Return the [x, y] coordinate for the center point of the cell that contains the specified text.  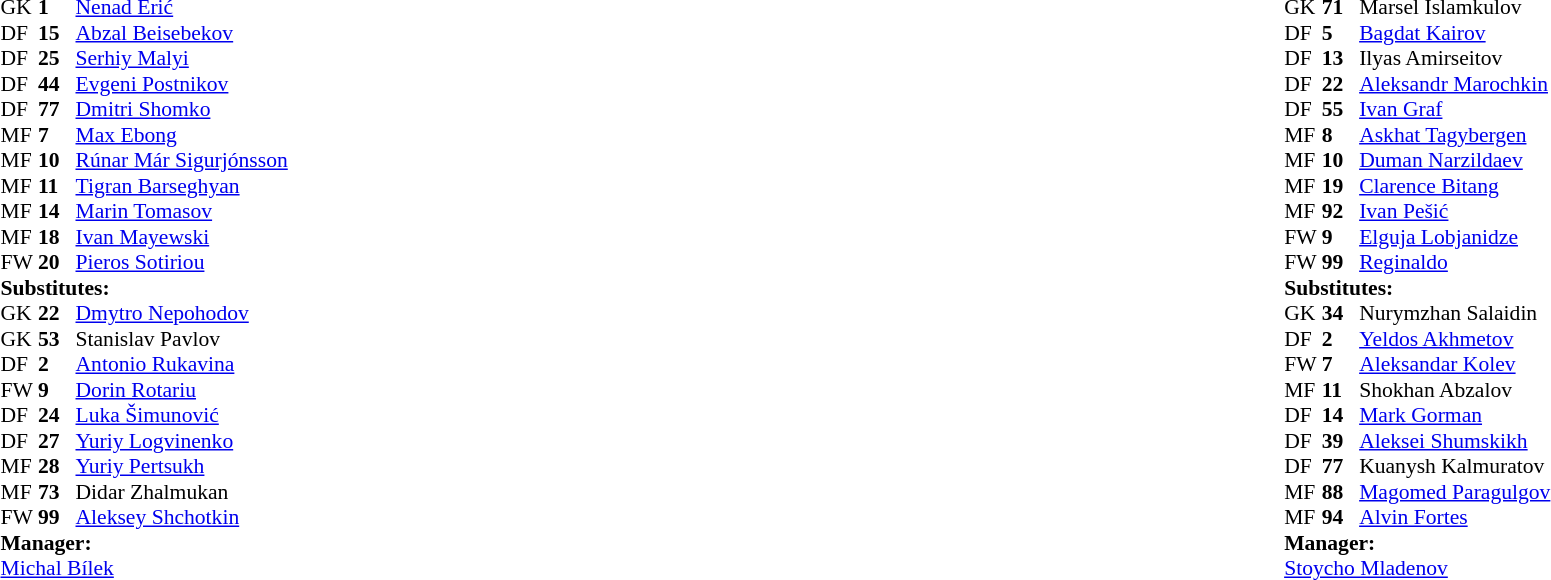
8 [1341, 135]
Elguja Lobjanidze [1454, 237]
Abzal Beisebekov [182, 33]
Askhat Tagybergen [1454, 135]
Bagdat Kairov [1454, 33]
5 [1341, 33]
94 [1341, 517]
Stanislav Pavlov [182, 339]
53 [57, 339]
Aleksandr Marochkin [1454, 84]
Magomed Paragulgov [1454, 492]
Reginaldo [1454, 263]
88 [1341, 492]
Clarence Bitang [1454, 186]
13 [1341, 59]
Yuriy Logvinenko [182, 441]
27 [57, 441]
Dmytro Nepohodov [182, 313]
Kuanysh Kalmuratov [1454, 467]
Yuriy Pertsukh [182, 467]
73 [57, 492]
Yeldos Akhmetov [1454, 339]
44 [57, 84]
92 [1341, 211]
Marin Tomasov [182, 211]
Ivan Graf [1454, 109]
Ilyas Amirseitov [1454, 59]
55 [1341, 109]
Antonio Rukavina [182, 365]
Serhiy Malyi [182, 59]
Aleksei Shumskikh [1454, 441]
19 [1341, 186]
15 [57, 33]
Rúnar Már Sigurjónsson [182, 161]
28 [57, 467]
25 [57, 59]
Duman Narzildaev [1454, 161]
18 [57, 237]
39 [1341, 441]
Evgeni Postnikov [182, 84]
Aleksandar Kolev [1454, 365]
Ivan Pešić [1454, 211]
Didar Zhalmukan [182, 492]
34 [1341, 313]
Dorin Rotariu [182, 390]
Shokhan Abzalov [1454, 390]
Ivan Mayewski [182, 237]
24 [57, 415]
Pieros Sotiriou [182, 263]
Dmitri Shomko [182, 109]
Luka Šimunović [182, 415]
20 [57, 263]
Tigran Barseghyan [182, 186]
Aleksey Shchotkin [182, 517]
Max Ebong [182, 135]
Nurymzhan Salaidin [1454, 313]
Mark Gorman [1454, 415]
Alvin Fortes [1454, 517]
